From the cell containing the given text, extract its center point as [X, Y] coordinate. 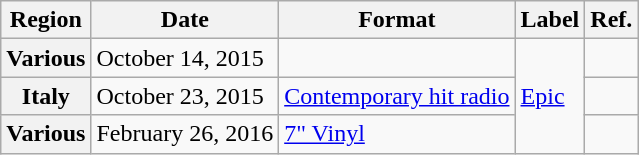
7" Vinyl [397, 134]
Label [550, 20]
Italy [46, 96]
October 23, 2015 [185, 96]
Epic [550, 96]
February 26, 2016 [185, 134]
Format [397, 20]
October 14, 2015 [185, 58]
Region [46, 20]
Date [185, 20]
Ref. [612, 20]
Contemporary hit radio [397, 96]
